Detect which cell encompasses the target text, then output its [x, y] center coordinate. 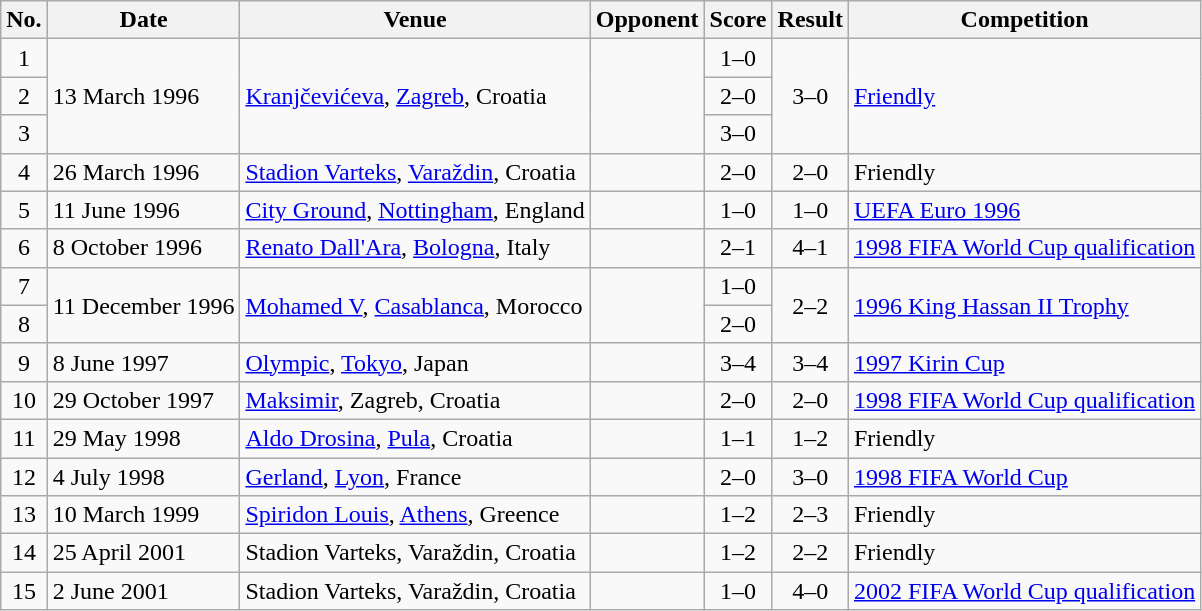
4 [24, 172]
13 [24, 515]
City Ground, Nottingham, England [415, 210]
1998 FIFA World Cup [1024, 477]
5 [24, 210]
12 [24, 477]
Aldo Drosina, Pula, Croatia [415, 438]
UEFA Euro 1996 [1024, 210]
2–1 [738, 248]
8 [24, 324]
11 December 1996 [144, 305]
9 [24, 362]
Venue [415, 20]
4 July 1998 [144, 477]
10 March 1999 [144, 515]
Olympic, Tokyo, Japan [415, 362]
Result [810, 20]
13 March 1996 [144, 96]
11 [24, 438]
11 June 1996 [144, 210]
Maksimir, Zagreb, Croatia [415, 400]
29 May 1998 [144, 438]
Gerland, Lyon, France [415, 477]
Spiridon Louis, Athens, Greence [415, 515]
Competition [1024, 20]
Kranjčevićeva, Zagreb, Croatia [415, 96]
1997 Kirin Cup [1024, 362]
Score [738, 20]
2–3 [810, 515]
Mohamed V, Casablanca, Morocco [415, 305]
2 June 2001 [144, 591]
No. [24, 20]
26 March 1996 [144, 172]
2002 FIFA World Cup qualification [1024, 591]
Date [144, 20]
29 October 1997 [144, 400]
2 [24, 96]
4–1 [810, 248]
4–0 [810, 591]
10 [24, 400]
7 [24, 286]
1 [24, 58]
8 October 1996 [144, 248]
1–1 [738, 438]
15 [24, 591]
Opponent [647, 20]
1996 King Hassan II Trophy [1024, 305]
25 April 2001 [144, 553]
14 [24, 553]
Renato Dall'Ara, Bologna, Italy [415, 248]
6 [24, 248]
3 [24, 134]
8 June 1997 [144, 362]
